Return the (x, y) coordinate for the center point of the cell that contains the specified text.  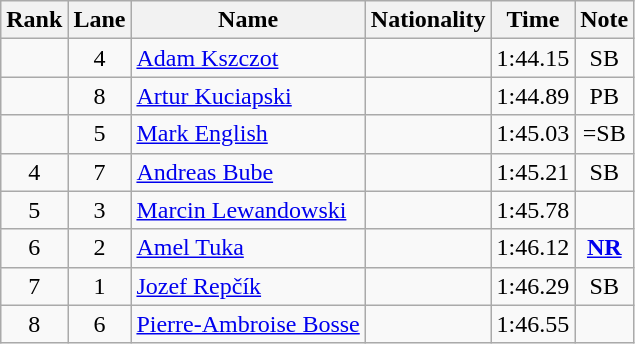
=SB (604, 134)
Rank (34, 20)
1:45.78 (533, 210)
Marcin Lewandowski (248, 210)
Time (533, 20)
Name (248, 20)
1 (100, 286)
Adam Kszczot (248, 58)
1:46.29 (533, 286)
Jozef Repčík (248, 286)
1:46.55 (533, 324)
Artur Kuciapski (248, 96)
3 (100, 210)
Note (604, 20)
Andreas Bube (248, 172)
Amel Tuka (248, 248)
1:45.21 (533, 172)
1:44.15 (533, 58)
Lane (100, 20)
2 (100, 248)
NR (604, 248)
Nationality (428, 20)
1:44.89 (533, 96)
Pierre-Ambroise Bosse (248, 324)
1:46.12 (533, 248)
Mark English (248, 134)
1:45.03 (533, 134)
PB (604, 96)
